Output the (x, y) coordinate of the center of the cell containing the given text.  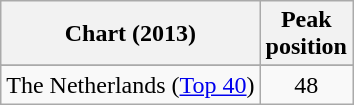
The Netherlands (Top 40) (130, 85)
Peakposition (306, 34)
Chart (2013) (130, 34)
48 (306, 85)
